Detect which cell encompasses the target text, then output its [x, y] center coordinate. 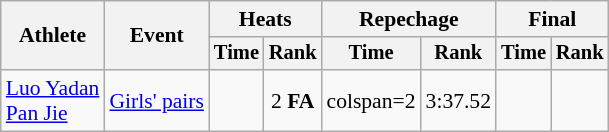
Final [552, 19]
3:37.52 [458, 100]
Heats [265, 19]
2 FA [293, 100]
Event [156, 36]
Athlete [53, 36]
Repechage [408, 19]
Girls' pairs [156, 100]
colspan=2 [370, 100]
Luo YadanPan Jie [53, 100]
